Return (X, Y) of the center of cell containing provided text 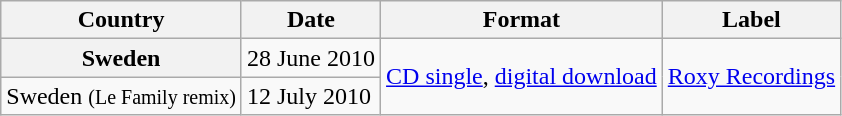
Sweden (122, 58)
Label (751, 20)
CD single, digital download (522, 77)
Format (522, 20)
12 July 2010 (310, 96)
28 June 2010 (310, 58)
Date (310, 20)
Sweden (Le Family remix) (122, 96)
Roxy Recordings (751, 77)
Country (122, 20)
